Output the (X, Y) coordinate of the center of the cell containing the given text.  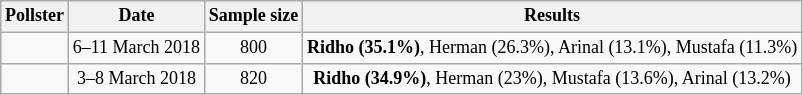
Date (136, 16)
820 (253, 78)
Pollster (35, 16)
Ridho (35.1%), Herman (26.3%), Arinal (13.1%), Mustafa (11.3%) (552, 48)
Sample size (253, 16)
Results (552, 16)
6–11 March 2018 (136, 48)
800 (253, 48)
Ridho (34.9%), Herman (23%), Mustafa (13.6%), Arinal (13.2%) (552, 78)
3–8 March 2018 (136, 78)
